Find where the given text appears and provide that cell's center as (X, Y) coordinate. 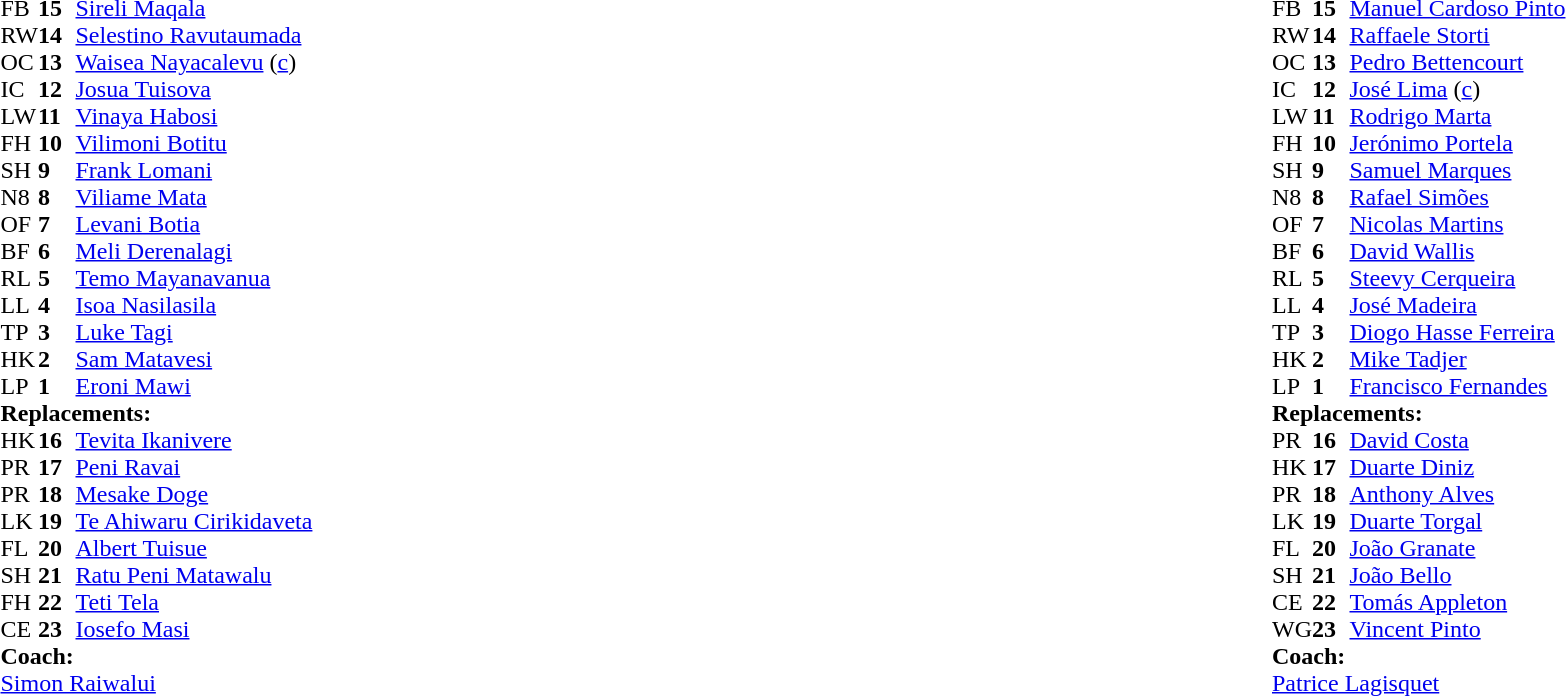
José Lima (c) (1457, 90)
Teti Tela (194, 602)
Albert Tuisue (194, 548)
Luke Tagi (194, 332)
Tomás Appleton (1457, 602)
Rafael Simões (1457, 198)
Mesake Doge (194, 494)
Ratu Peni Matawalu (194, 576)
Samuel Marques (1457, 170)
Tevita Ikanivere (194, 440)
Iosefo Masi (194, 630)
Vincent Pinto (1457, 630)
Rodrigo Marta (1457, 116)
Waisea Nayacalevu (c) (194, 62)
Nicolas Martins (1457, 224)
WG (1292, 630)
Frank Lomani (194, 170)
Duarte Diniz (1457, 468)
Isoa Nasilasila (194, 306)
João Bello (1457, 576)
David Costa (1457, 440)
Steevy Cerqueira (1457, 278)
João Granate (1457, 548)
Jerónimo Portela (1457, 144)
Josua Tuisova (194, 90)
Peni Ravai (194, 468)
Meli Derenalagi (194, 252)
Viliame Mata (194, 198)
Selestino Ravutaumada (194, 36)
Diogo Hasse Ferreira (1457, 332)
Anthony Alves (1457, 494)
David Wallis (1457, 252)
Te Ahiwaru Cirikidaveta (194, 522)
Temo Mayanavanua (194, 278)
José Madeira (1457, 306)
Sam Matavesi (194, 360)
Francisco Fernandes (1457, 386)
Eroni Mawi (194, 386)
Duarte Torgal (1457, 522)
Pedro Bettencourt (1457, 62)
Levani Botia (194, 224)
Vinaya Habosi (194, 116)
Vilimoni Botitu (194, 144)
Raffaele Storti (1457, 36)
Mike Tadjer (1457, 360)
